Locate the cell with the specified text and output its [X, Y] center coordinate. 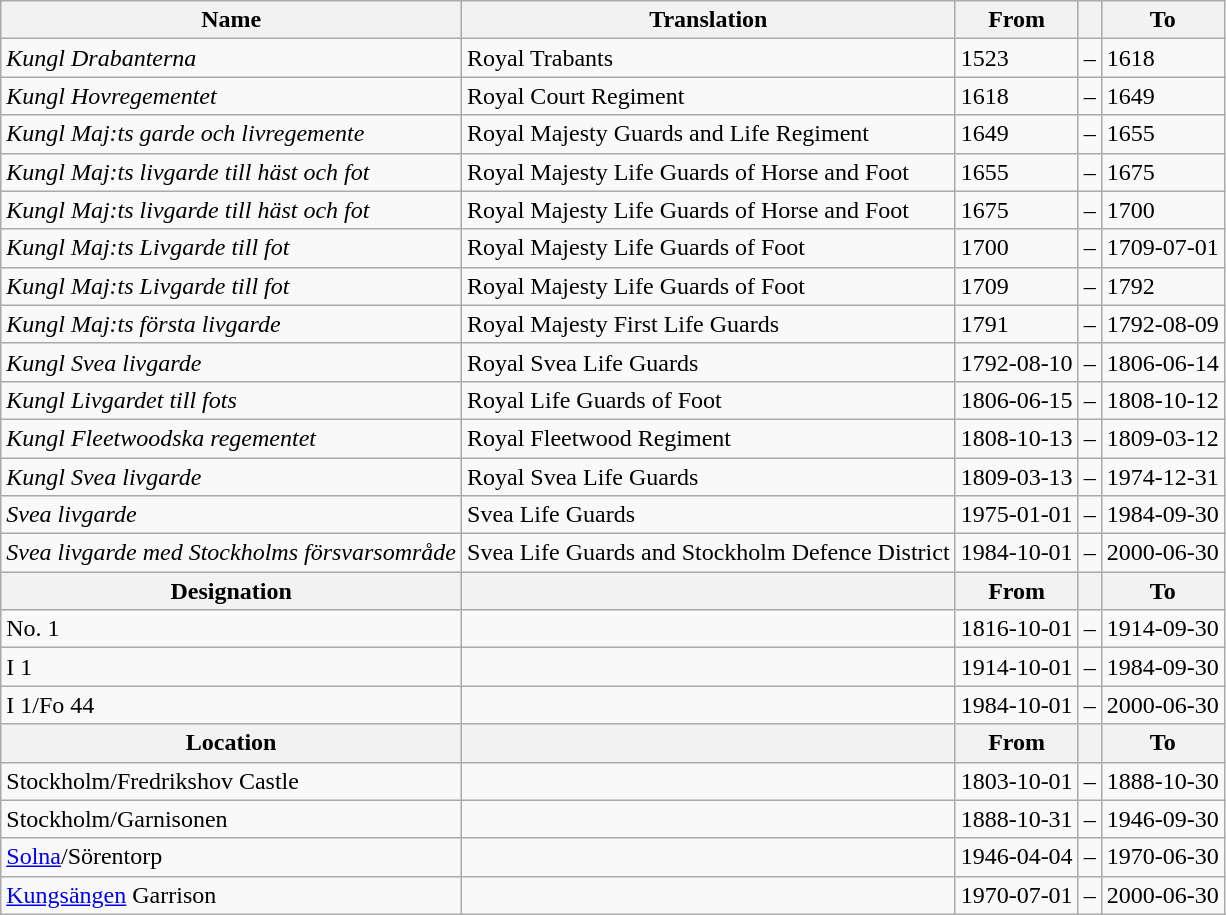
Kungl Maj:ts första livgarde [232, 324]
Royal Trabants [709, 58]
I 1/Fo 44 [232, 705]
Svea Life Guards and Stockholm Defence District [709, 553]
1709-07-01 [1162, 248]
1806-06-14 [1162, 362]
1791 [1016, 324]
No. 1 [232, 629]
1974-12-31 [1162, 477]
Solna/Sörentorp [232, 857]
Svea livgarde [232, 515]
Royal Life Guards of Foot [709, 400]
Royal Fleetwood Regiment [709, 438]
Designation [232, 591]
Kungl Drabanterna [232, 58]
1808-10-13 [1016, 438]
1803-10-01 [1016, 781]
Royal Majesty Guards and Life Regiment [709, 134]
1888-10-31 [1016, 819]
1914-09-30 [1162, 629]
Kungl Hovregementet [232, 96]
1888-10-30 [1162, 781]
1809-03-12 [1162, 438]
Royal Court Regiment [709, 96]
1792-08-09 [1162, 324]
1970-07-01 [1016, 895]
Svea Life Guards [709, 515]
1946-09-30 [1162, 819]
1792-08-10 [1016, 362]
Translation [709, 20]
1709 [1016, 286]
1808-10-12 [1162, 400]
1806-06-15 [1016, 400]
Kungl Maj:ts garde och livregemente [232, 134]
1914-10-01 [1016, 667]
I 1 [232, 667]
1975-01-01 [1016, 515]
Kungl Livgardet till fots [232, 400]
Stockholm/Garnisonen [232, 819]
1523 [1016, 58]
Name [232, 20]
1816-10-01 [1016, 629]
1792 [1162, 286]
Kungsängen Garrison [232, 895]
Location [232, 743]
Svea livgarde med Stockholms försvarsområde [232, 553]
Royal Majesty First Life Guards [709, 324]
Stockholm/Fredrikshov Castle [232, 781]
1970-06-30 [1162, 857]
Kungl Fleetwoodska regementet [232, 438]
1946-04-04 [1016, 857]
1809-03-13 [1016, 477]
